Locate the cell with the specified text and output its [X, Y] center coordinate. 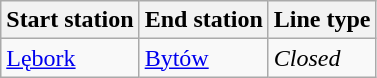
End station [204, 20]
Start station [70, 20]
Closed [322, 58]
Lębork [70, 58]
Bytów [204, 58]
Line type [322, 20]
